Locate the cell with the specified text and output its (X, Y) center coordinate. 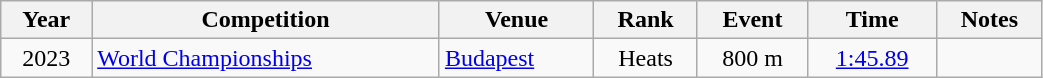
Year (46, 20)
Budapest (516, 58)
800 m (752, 58)
World Championships (266, 58)
2023 (46, 58)
Competition (266, 20)
Event (752, 20)
Notes (990, 20)
Time (872, 20)
Heats (646, 58)
Rank (646, 20)
Venue (516, 20)
1:45.89 (872, 58)
